Search for the cell housing the specified text and yield its [X, Y] center coordinate. 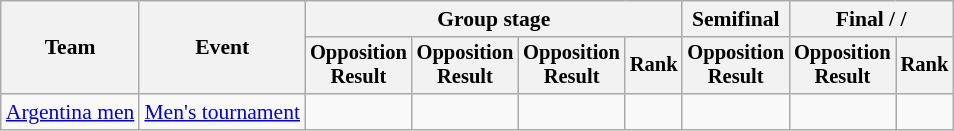
Team [70, 48]
Event [222, 48]
Men's tournament [222, 112]
Group stage [494, 19]
Argentina men [70, 112]
Final / / [871, 19]
Semifinal [736, 19]
